Find where the given text appears and provide that cell's center as [x, y] coordinate. 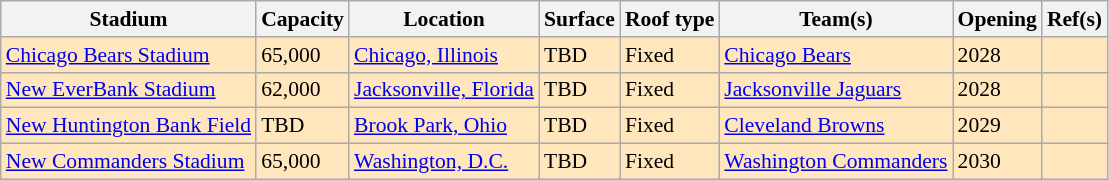
New Commanders Stadium [128, 162]
Location [444, 19]
Washington Commanders [836, 162]
2030 [998, 162]
Chicago, Illinois [444, 55]
Stadium [128, 19]
Washington, D.C. [444, 162]
New Huntington Bank Field [128, 126]
2029 [998, 126]
Jacksonville Jaguars [836, 90]
Capacity [302, 19]
Surface [580, 19]
Opening [998, 19]
Chicago Bears [836, 55]
Team(s) [836, 19]
New EverBank Stadium [128, 90]
Jacksonville, Florida [444, 90]
Roof type [670, 19]
Chicago Bears Stadium [128, 55]
Ref(s) [1074, 19]
Brook Park, Ohio [444, 126]
Cleveland Browns [836, 126]
62,000 [302, 90]
